Capture the cell that displays the provided text and extract its [x, y] central coordinate. 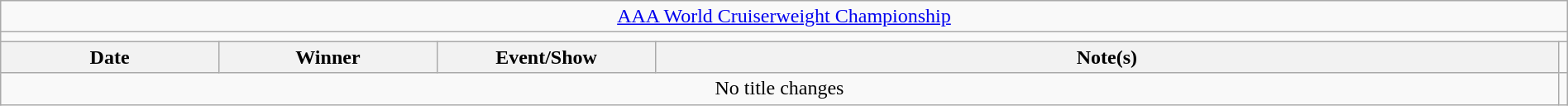
No title changes [779, 89]
Note(s) [1107, 57]
Event/Show [546, 57]
Winner [327, 57]
AAA World Cruiserweight Championship [784, 17]
Date [110, 57]
